Find where the given text appears and provide that cell's center as (X, Y) coordinate. 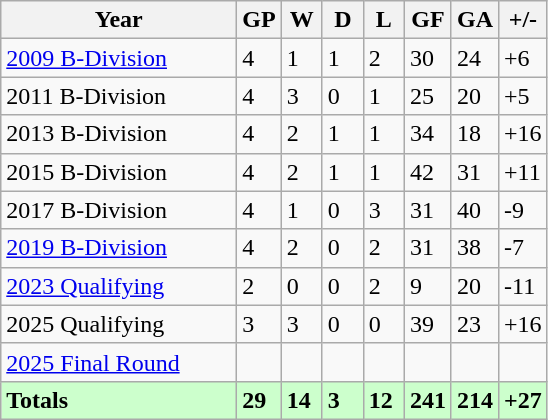
-7 (524, 248)
24 (474, 58)
-11 (524, 286)
GA (474, 20)
Year (119, 20)
29 (259, 400)
30 (428, 58)
42 (428, 172)
25 (428, 96)
39 (428, 324)
2011 B-Division (119, 96)
2025 Final Round (119, 362)
Totals (119, 400)
2013 B-Division (119, 134)
23 (474, 324)
GF (428, 20)
GP (259, 20)
2017 B-Division (119, 210)
L (384, 20)
18 (474, 134)
214 (474, 400)
14 (302, 400)
2009 B-Division (119, 58)
241 (428, 400)
2025 Qualifying (119, 324)
12 (384, 400)
+11 (524, 172)
+5 (524, 96)
+27 (524, 400)
9 (428, 286)
34 (428, 134)
40 (474, 210)
W (302, 20)
2015 B-Division (119, 172)
-9 (524, 210)
38 (474, 248)
D (342, 20)
2023 Qualifying (119, 286)
+6 (524, 58)
+/- (524, 20)
2019 B-Division (119, 248)
